Determine the (X, Y) coordinate at the center of the cell enclosing the given text.  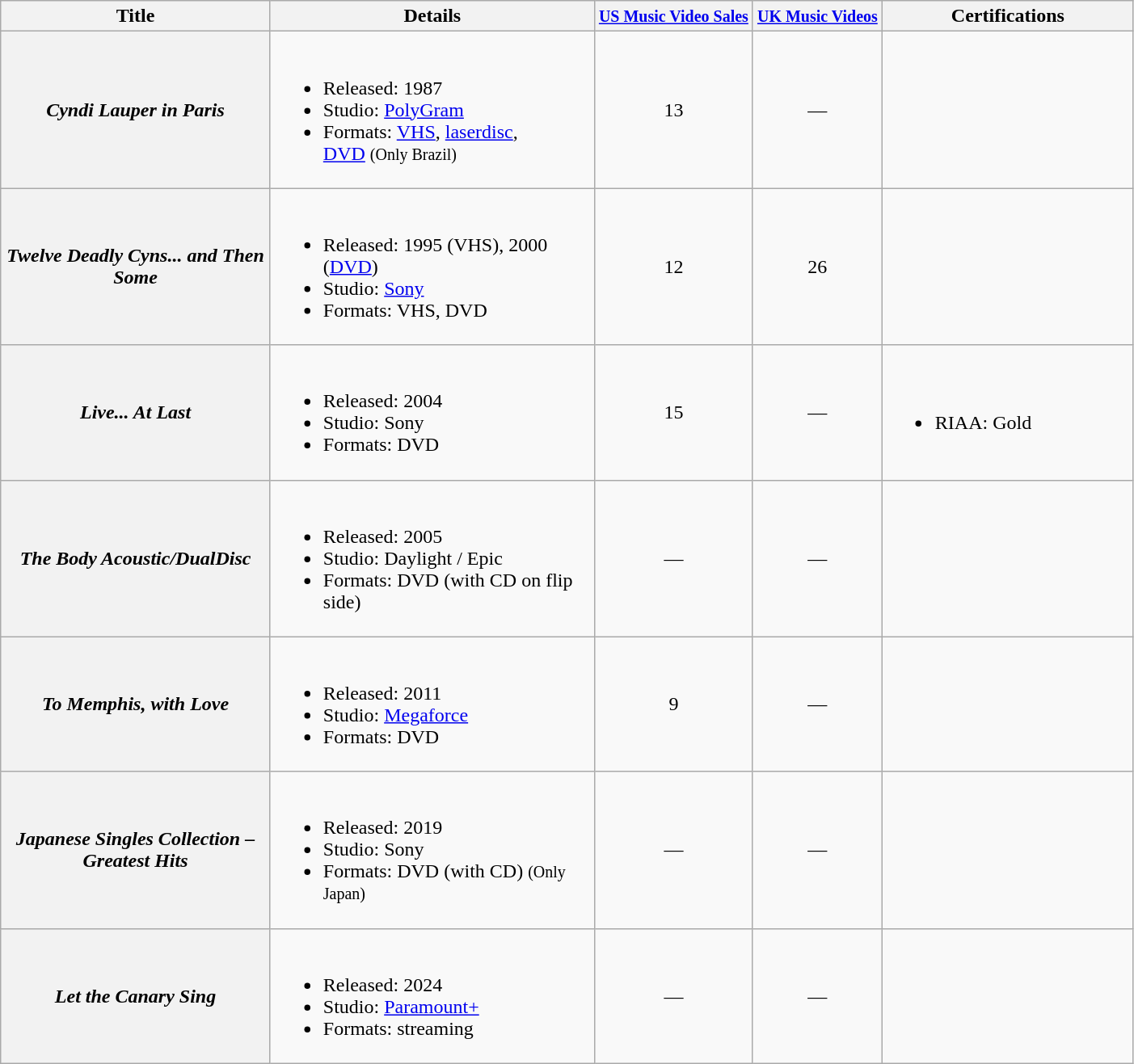
Released: 2011Studio: MegaforceFormats: DVD (432, 704)
26 (817, 267)
Released: 1987Studio: PolyGramFormats: VHS, laserdisc,DVD (Only Brazil) (432, 110)
Live... At Last (136, 412)
Cyndi Lauper in Paris (136, 110)
Japanese Singles Collection – Greatest Hits (136, 850)
Released: 2004Studio: SonyFormats: DVD (432, 412)
Released: 2019Studio: SonyFormats: DVD (with CD) (Only Japan) (432, 850)
UK Music Videos (817, 16)
Certifications (1007, 16)
US Music Video Sales (673, 16)
Twelve Deadly Cyns... and Then Some (136, 267)
13 (673, 110)
Title (136, 16)
Released: 2005Studio: Daylight / EpicFormats: DVD (with CD on flip side) (432, 558)
Details (432, 16)
The Body Acoustic/DualDisc (136, 558)
9 (673, 704)
Let the Canary Sing (136, 995)
To Memphis, with Love (136, 704)
15 (673, 412)
Released: 2024Studio: Paramount+Formats: streaming (432, 995)
RIAA: Gold (1007, 412)
12 (673, 267)
Released: 1995 (VHS), 2000 (DVD)Studio: SonyFormats: VHS, DVD (432, 267)
